Search for the cell housing the specified text and yield its (x, y) center coordinate. 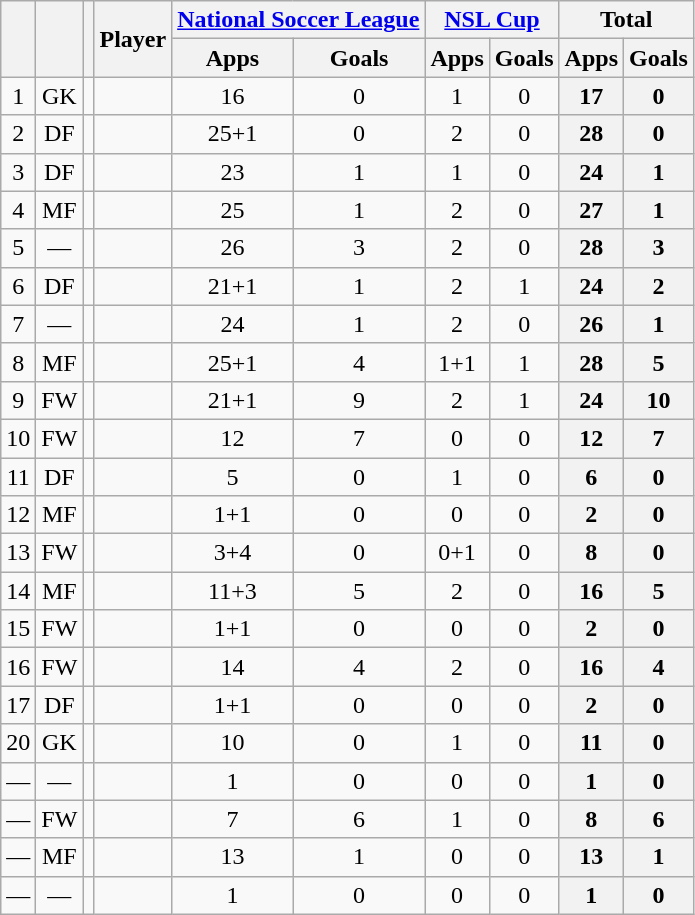
3+4 (233, 553)
Player (133, 39)
20 (18, 743)
27 (591, 210)
11+3 (233, 591)
15 (18, 629)
Total (626, 20)
23 (233, 172)
0+1 (457, 553)
National Soccer League (298, 20)
25 (233, 210)
NSL Cup (492, 20)
